Capture the cell that displays the provided text and extract its (X, Y) central coordinate. 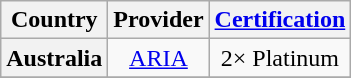
Country (54, 20)
Certification (280, 20)
Australia (54, 58)
Provider (158, 20)
2× Platinum (280, 58)
ARIA (158, 58)
